Find where the given text appears and provide that cell's center as (x, y) coordinate. 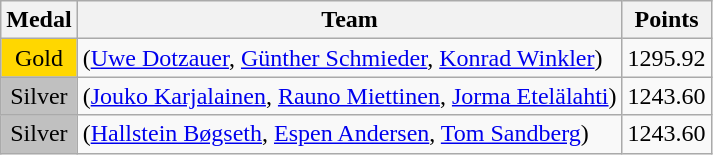
Gold (39, 58)
Points (666, 20)
(Jouko Karjalainen, Rauno Miettinen, Jorma Etelälahti) (350, 96)
Team (350, 20)
(Uwe Dotzauer, Günther Schmieder, Konrad Winkler) (350, 58)
1295.92 (666, 58)
(Hallstein Bøgseth, Espen Andersen, Tom Sandberg) (350, 134)
Medal (39, 20)
